From the cell containing the given text, extract its center point as [x, y] coordinate. 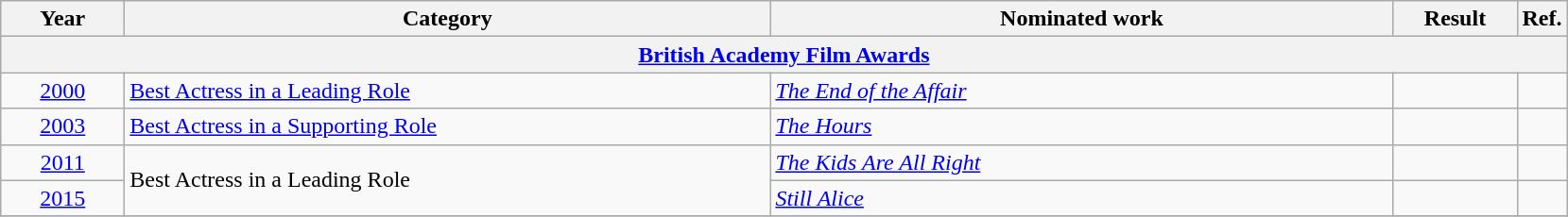
2003 [62, 126]
2000 [62, 91]
The End of the Affair [1081, 91]
Best Actress in a Supporting Role [448, 126]
2015 [62, 198]
2011 [62, 162]
The Kids Are All Right [1081, 162]
The Hours [1081, 126]
British Academy Film Awards [784, 55]
Result [1456, 19]
Ref. [1542, 19]
Still Alice [1081, 198]
Nominated work [1081, 19]
Category [448, 19]
Year [62, 19]
